Determine the [x, y] coordinate at the center of the cell enclosing the given text.  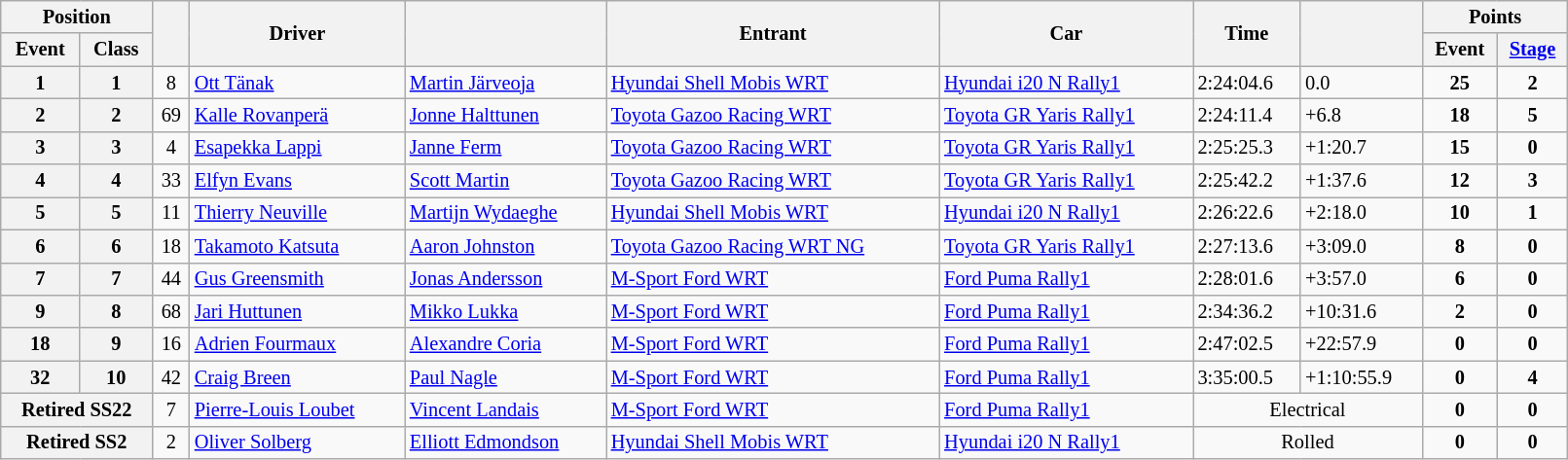
Takamoto Katsuta [298, 246]
Thierry Neuville [298, 213]
25 [1460, 83]
Class [117, 50]
Aaron Johnston [506, 246]
Oliver Solberg [298, 442]
2:24:04.6 [1248, 83]
Vincent Landais [506, 409]
Elliott Edmondson [506, 442]
Retired SS22 [77, 409]
69 [171, 115]
Craig Breen [298, 377]
2:26:22.6 [1248, 213]
Martijn Wydaeghe [506, 213]
Esapekka Lappi [298, 148]
Stage [1532, 50]
Kalle Rovanperä [298, 115]
Janne Ferm [506, 148]
+3:09.0 [1361, 246]
Martin Järveoja [506, 83]
+1:37.6 [1361, 181]
Car [1066, 33]
+22:57.9 [1361, 344]
15 [1460, 148]
2:27:13.6 [1248, 246]
2:25:42.2 [1248, 181]
Mikko Lukka [506, 311]
Points [1495, 17]
+1:10:55.9 [1361, 377]
Electrical [1308, 409]
+1:20.7 [1361, 148]
2:28:01.6 [1248, 279]
11 [171, 213]
+3:57.0 [1361, 279]
44 [171, 279]
Jonne Halttunen [506, 115]
0.0 [1361, 83]
+2:18.0 [1361, 213]
Retired SS2 [77, 442]
2:25:25.3 [1248, 148]
Pierre-Louis Loubet [298, 409]
+10:31.6 [1361, 311]
Adrien Fourmaux [298, 344]
Time [1248, 33]
Entrant [773, 33]
42 [171, 377]
Alexandre Coria [506, 344]
Position [77, 17]
33 [171, 181]
2:24:11.4 [1248, 115]
Ott Tänak [298, 83]
16 [171, 344]
68 [171, 311]
+6.8 [1361, 115]
Gus Greensmith [298, 279]
Toyota Gazoo Racing WRT NG [773, 246]
Elfyn Evans [298, 181]
2:47:02.5 [1248, 344]
12 [1460, 181]
Driver [298, 33]
3:35:00.5 [1248, 377]
32 [41, 377]
Paul Nagle [506, 377]
Rolled [1308, 442]
Jonas Andersson [506, 279]
2:34:36.2 [1248, 311]
Jari Huttunen [298, 311]
Scott Martin [506, 181]
